Return (X, Y) of the center of cell containing provided text 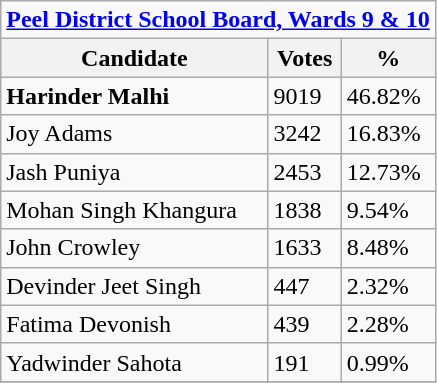
Joy Adams (134, 134)
Harinder Malhi (134, 96)
Yadwinder Sahota (134, 362)
8.48% (388, 248)
191 (304, 362)
439 (304, 324)
1838 (304, 210)
2.28% (388, 324)
12.73% (388, 172)
16.83% (388, 134)
Candidate (134, 58)
Mohan Singh Khangura (134, 210)
Peel District School Board, Wards 9 & 10 (218, 20)
9.54% (388, 210)
1633 (304, 248)
Devinder Jeet Singh (134, 286)
447 (304, 286)
2453 (304, 172)
46.82% (388, 96)
Fatima Devonish (134, 324)
2.32% (388, 286)
Jash Puniya (134, 172)
3242 (304, 134)
% (388, 58)
0.99% (388, 362)
John Crowley (134, 248)
9019 (304, 96)
Votes (304, 58)
